Extract the (X, Y) coordinate from the center of the cell holding the provided text.  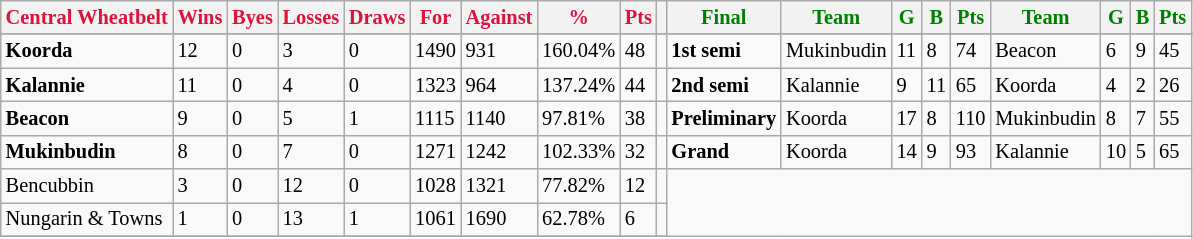
10 (1116, 152)
1115 (435, 118)
For (435, 17)
32 (638, 152)
2nd semi (724, 85)
48 (638, 51)
17 (907, 118)
Final (724, 17)
Byes (252, 17)
1028 (435, 186)
% (578, 17)
1242 (500, 152)
14 (907, 152)
931 (500, 51)
1st semi (724, 51)
1140 (500, 118)
Grand (724, 152)
Central Wheatbelt (87, 17)
1271 (435, 152)
2 (1142, 85)
1323 (435, 85)
137.24% (578, 85)
77.82% (578, 186)
964 (500, 85)
55 (1172, 118)
44 (638, 85)
38 (638, 118)
1690 (500, 219)
97.81% (578, 118)
1061 (435, 219)
Bencubbin (87, 186)
62.78% (578, 219)
74 (970, 51)
102.33% (578, 152)
1490 (435, 51)
Nungarin & Towns (87, 219)
93 (970, 152)
45 (1172, 51)
Draws (377, 17)
13 (311, 219)
Preliminary (724, 118)
Losses (311, 17)
160.04% (578, 51)
Against (500, 17)
Wins (200, 17)
1321 (500, 186)
26 (1172, 85)
110 (970, 118)
